Locate the cell with the specified text and output its (X, Y) center coordinate. 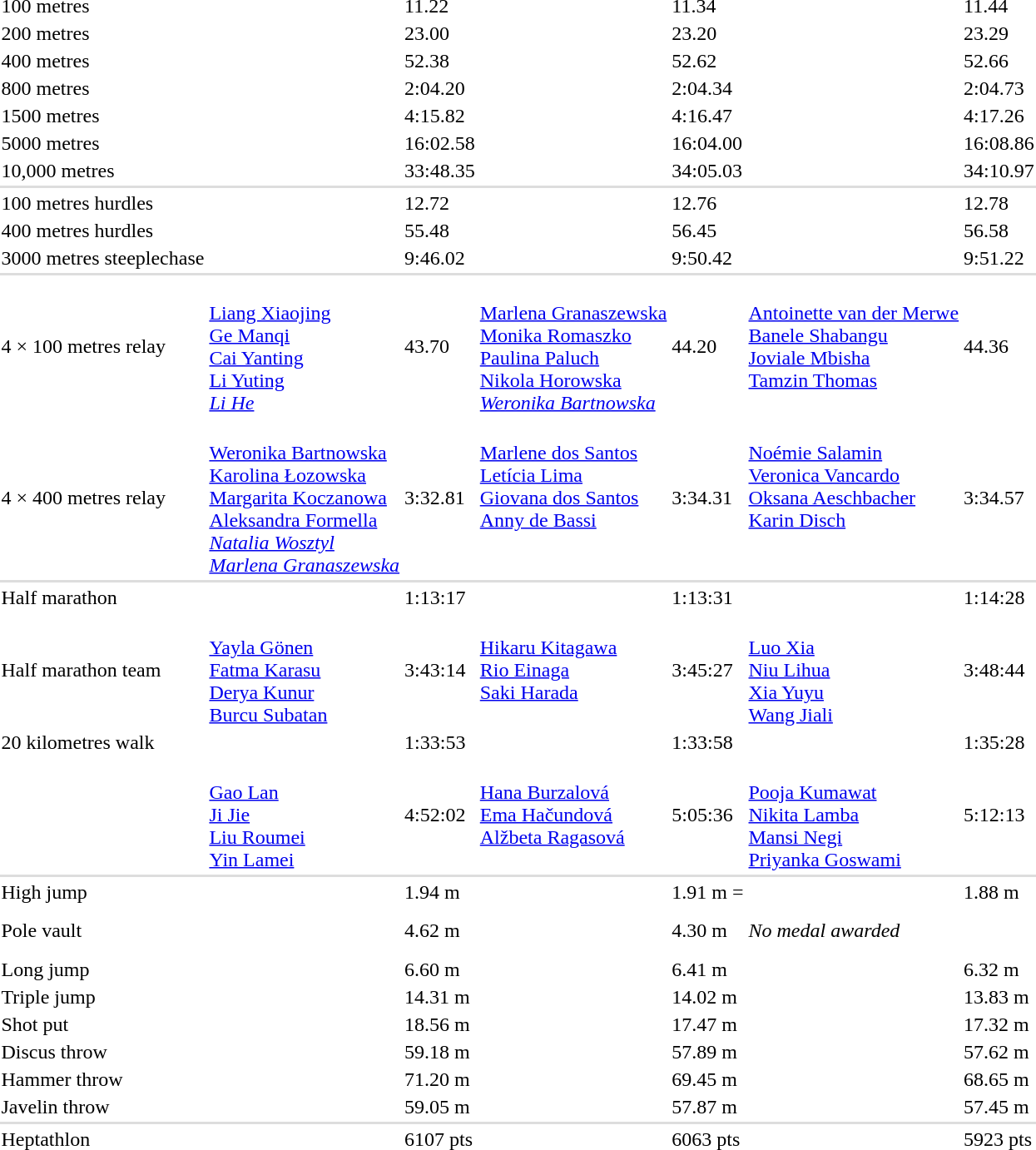
1:14:28 (999, 597)
Shot put (103, 1024)
100 metres hurdles (103, 203)
6.60 m (440, 969)
Long jump (103, 969)
57.89 m (707, 1052)
4.30 m (707, 930)
1.91 m = (707, 892)
1.88 m (999, 892)
5:12:13 (999, 815)
13.83 m (999, 997)
69.45 m (707, 1079)
Javelin throw (103, 1107)
52.38 (440, 61)
23.20 (707, 33)
17.32 m (999, 1024)
4.62 m (440, 930)
16:08.86 (999, 143)
4:16.47 (707, 116)
Triple jump (103, 997)
Noémie SalaminVeronica VancardoOksana AeschbacherKarin Disch (854, 498)
57.87 m (707, 1107)
Antoinette van der MerweBanele ShabanguJoviale MbishaTamzin Thomas (854, 346)
Hammer throw (103, 1079)
Hikaru KitagawaRio EinagaSaki Harada (573, 670)
Yayla GönenFatma KarasuDerya KunurBurcu Subatan (305, 670)
800 metres (103, 88)
6.32 m (999, 969)
34:10.97 (999, 171)
23.29 (999, 33)
4 × 400 metres relay (103, 498)
Discus throw (103, 1052)
12.72 (440, 203)
56.58 (999, 230)
4:17.26 (999, 116)
1:35:28 (999, 742)
17.47 m (707, 1024)
4 × 100 metres relay (103, 346)
3:34.57 (999, 498)
Weronika BartnowskaKarolina ŁozowskaMargarita KoczanowaAleksandra FormellaNatalia WosztylMarlena Granaszewska (305, 498)
1:13:31 (707, 597)
3:43:14 (440, 670)
16:04.00 (707, 143)
14.02 m (707, 997)
14.31 m (440, 997)
44.36 (999, 346)
12.78 (999, 203)
1:33:58 (707, 742)
44.20 (707, 346)
55.48 (440, 230)
16:02.58 (440, 143)
9:46.02 (440, 258)
3:48:44 (999, 670)
2:04.34 (707, 88)
18.56 m (440, 1024)
12.76 (707, 203)
9:51.22 (999, 258)
3:34.31 (707, 498)
3000 metres steeplechase (103, 258)
2:04.73 (999, 88)
Hana BurzalováEma HačundováAlžbeta Ragasová (573, 815)
56.45 (707, 230)
3:45:27 (707, 670)
Pole vault (103, 930)
34:05.03 (707, 171)
3:32.81 (440, 498)
200 metres (103, 33)
1.94 m (440, 892)
5:05:36 (707, 815)
23.00 (440, 33)
4:52:02 (440, 815)
Marlene dos SantosLetícia LimaGiovana dos SantosAnny de Bassi (573, 498)
High jump (103, 892)
6.41 m (707, 969)
1:13:17 (440, 597)
52.66 (999, 61)
Half marathon (103, 597)
68.65 m (999, 1079)
59.05 m (440, 1107)
9:50.42 (707, 258)
52.62 (707, 61)
71.20 m (440, 1079)
4:15.82 (440, 116)
Luo XiaNiu LihuaXia YuyuWang Jiali (854, 670)
Pooja KumawatNikita LambaMansi NegiPriyanka Goswami (854, 815)
43.70 (440, 346)
400 metres hurdles (103, 230)
33:48.35 (440, 171)
No medal awarded (891, 930)
59.18 m (440, 1052)
Half marathon team (103, 670)
57.62 m (999, 1052)
2:04.20 (440, 88)
Gao LanJi JieLiu RoumeiYin Lamei (305, 815)
1500 metres (103, 116)
Marlena GranaszewskaMonika RomaszkoPaulina PaluchNikola HorowskaWeronika Bartnowska (573, 346)
400 metres (103, 61)
20 kilometres walk (103, 742)
57.45 m (999, 1107)
Liang XiaojingGe ManqiCai YantingLi YutingLi He (305, 346)
10,000 metres (103, 171)
5000 metres (103, 143)
1:33:53 (440, 742)
